Provide the [x, y] coordinate of the cell's center where the given text is located.  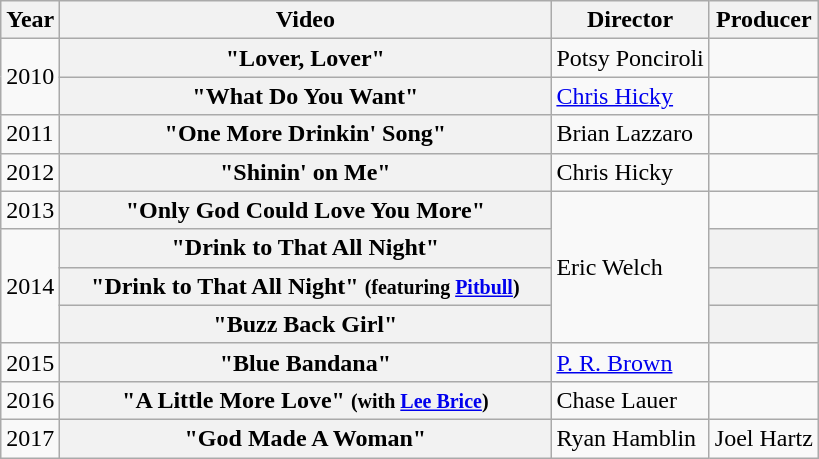
"God Made A Woman" [306, 438]
"Shinin' on Me" [306, 172]
2013 [30, 210]
Potsy Ponciroli [630, 58]
Year [30, 20]
"Drink to That All Night" [306, 248]
2012 [30, 172]
Producer [764, 20]
Video [306, 20]
Eric Welch [630, 267]
"What Do You Want" [306, 96]
2016 [30, 400]
2010 [30, 77]
2014 [30, 286]
Ryan Hamblin [630, 438]
"Lover, Lover" [306, 58]
2015 [30, 362]
2017 [30, 438]
"Buzz Back Girl" [306, 324]
"One More Drinkin' Song" [306, 134]
Brian Lazzaro [630, 134]
P. R. Brown [630, 362]
"Drink to That All Night" (featuring Pitbull) [306, 286]
Chase Lauer [630, 400]
Joel Hartz [764, 438]
"Blue Bandana" [306, 362]
"Only God Could Love You More" [306, 210]
Director [630, 20]
2011 [30, 134]
"A Little More Love" (with Lee Brice) [306, 400]
